Extract the (x, y) coordinate from the center of the cell holding the provided text.  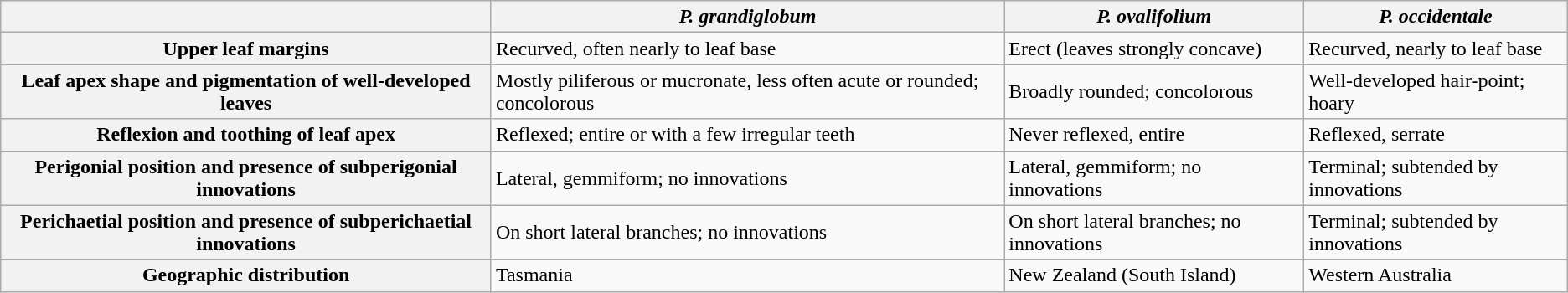
Recurved, nearly to leaf base (1436, 49)
Reflexion and toothing of leaf apex (246, 135)
Perigonial position and presence of subperigonial innovations (246, 177)
Perichaetial position and presence of subperichaetial innovations (246, 233)
Never reflexed, entire (1154, 135)
Geographic distribution (246, 275)
Mostly piliferous or mucronate, less often acute or rounded; concolorous (747, 92)
P. ovalifolium (1154, 17)
Reflexed, serrate (1436, 135)
P. occidentale (1436, 17)
Erect (leaves strongly concave) (1154, 49)
Western Australia (1436, 275)
New Zealand (South Island) (1154, 275)
Reflexed; entire or with a few irregular teeth (747, 135)
Well-developed hair-point; hoary (1436, 92)
Tasmania (747, 275)
Recurved, often nearly to leaf base (747, 49)
Leaf apex shape and pigmentation of well-developed leaves (246, 92)
Upper leaf margins (246, 49)
P. grandiglobum (747, 17)
Broadly rounded; concolorous (1154, 92)
